Capture the cell that displays the provided text and extract its [x, y] central coordinate. 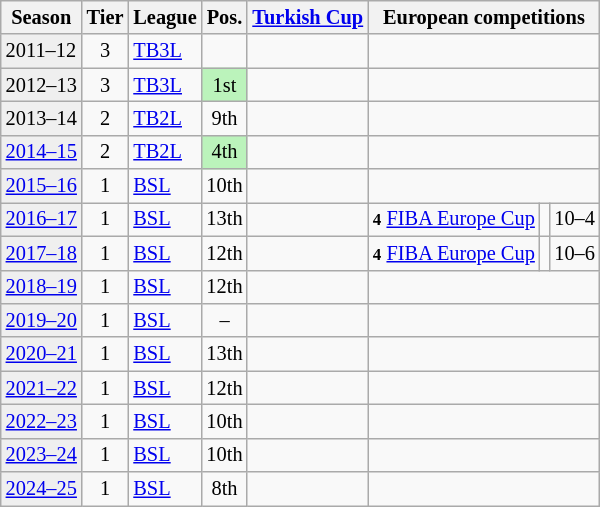
Season [42, 17]
2017–18 [42, 253]
2014–15 [42, 152]
1st [225, 85]
2015–16 [42, 186]
League [164, 17]
2016–17 [42, 219]
2022–23 [42, 421]
10–6 [574, 253]
Turkish Cup [308, 17]
2020–21 [42, 354]
2012–13 [42, 85]
2018–19 [42, 287]
2023–24 [42, 455]
4th [225, 152]
10–4 [574, 219]
2024–25 [42, 489]
Pos. [225, 17]
9th [225, 118]
European competitions [484, 17]
Tier [106, 17]
2011–12 [42, 51]
– [225, 320]
2013–14 [42, 118]
8th [225, 489]
2021–22 [42, 388]
2019–20 [42, 320]
